From the cell containing the given text, extract its center point as [x, y] coordinate. 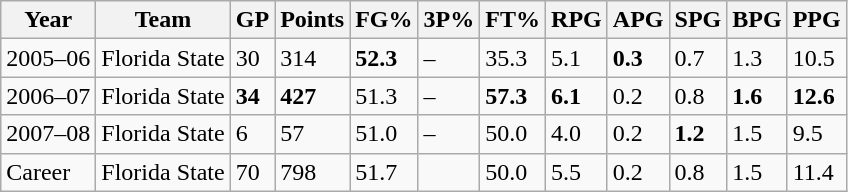
10.5 [816, 58]
RPG [577, 20]
3P% [449, 20]
GP [252, 20]
2007–08 [48, 134]
51.0 [384, 134]
427 [312, 96]
1.6 [757, 96]
57.3 [513, 96]
798 [312, 172]
1.3 [757, 58]
2006–07 [48, 96]
BPG [757, 20]
PPG [816, 20]
5.5 [577, 172]
0.3 [638, 58]
51.7 [384, 172]
0.7 [698, 58]
9.5 [816, 134]
12.6 [816, 96]
51.3 [384, 96]
FG% [384, 20]
57 [312, 134]
Year [48, 20]
35.3 [513, 58]
FT% [513, 20]
1.2 [698, 134]
Career [48, 172]
Team [163, 20]
2005–06 [48, 58]
314 [312, 58]
6.1 [577, 96]
6 [252, 134]
5.1 [577, 58]
52.3 [384, 58]
11.4 [816, 172]
70 [252, 172]
SPG [698, 20]
Points [312, 20]
APG [638, 20]
30 [252, 58]
4.0 [577, 134]
34 [252, 96]
